For the text-containing cell, return its midpoint in [X, Y] coordinate format. 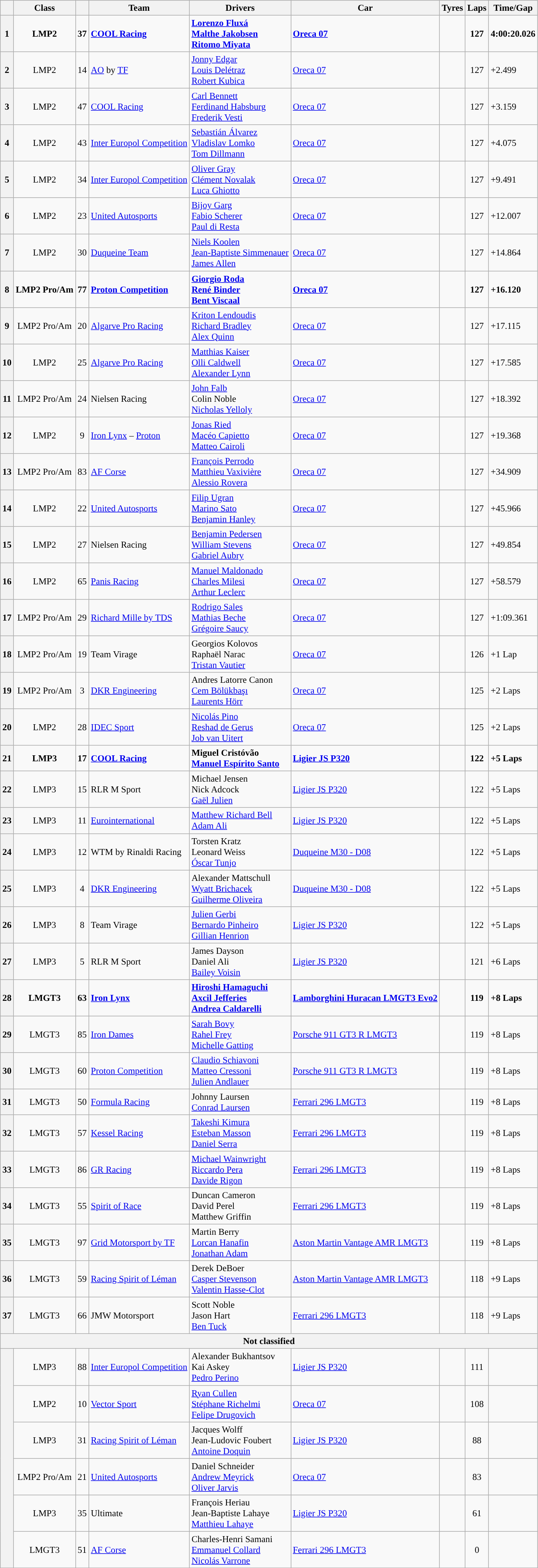
+1:09.361 [513, 618]
John Falb Colin Noble Nicholas Yelloly [240, 399]
Vector Sport [139, 1404]
26 [7, 925]
+18.392 [513, 399]
Martin Berry Lorcan Hanafin Jonathan Adam [240, 1243]
IDEC Sport [139, 727]
16 [7, 581]
Giorgio Roda René Binder Bent Viscaal [240, 289]
James Dayson Daniel Ali Bailey Voisin [240, 961]
+4.075 [513, 143]
+14.864 [513, 253]
Eurointernational [139, 821]
Lamborghini Huracan LMGT3 Evo2 [365, 998]
Team [139, 8]
Manuel Maldonado Charles Milesi Arthur Leclerc [240, 581]
+49.854 [513, 545]
+1 Lap [513, 654]
Jacques Wolff Jean-Ludovic Foubert Antoine Doquin [240, 1440]
Alexander Bukhantsov Kai Askey Pedro Perino [240, 1367]
Formula Racing [139, 1102]
Filip Ugran Marino Sato Benjamin Hanley [240, 508]
Ultimate [139, 1513]
126 [477, 654]
Sarah Bovy Rahel Frey Michelle Gatting [240, 1034]
François Perrodo Matthieu Vaxivière Alessio Rovera [240, 472]
JMW Motorsport [139, 1316]
50 [82, 1102]
1 [7, 34]
61 [477, 1513]
59 [82, 1279]
AO by TF [139, 70]
97 [82, 1243]
François Heriau Jean-Baptiste Lahaye Matthieu Lahaye [240, 1513]
Daniel Schneider Andrew Meyrick Oliver Jarvis [240, 1477]
Hiroshi Hamaguchi Axcil Jefferies Andrea Caldarelli [240, 998]
+12.007 [513, 216]
Alexander Mattschull Wyatt Brichacek Guilherme Oliveira [240, 888]
33 [7, 1170]
Iron Dames [139, 1034]
+19.368 [513, 435]
86 [82, 1170]
Lorenzo Fluxá Malthe Jakobsen Ritomo Miyata [240, 34]
Julien Gerbi Bernardo Pinheiro Gillian Henrion [240, 925]
Ryan Cullen Stéphane Richelmi Felipe Drugovich [240, 1404]
Jonny Edgar Louis Delétraz Robert Kubica [240, 70]
Nicolás Pino Reshad de Gerus Job van Uitert [240, 727]
63 [82, 998]
+16.120 [513, 289]
Iron Lynx [139, 998]
7 [7, 253]
Johnny Laursen Conrad Laursen [240, 1102]
Charles-Henri Samani Emmanuel Collard Nicolás Varrone [240, 1550]
18 [7, 654]
66 [82, 1316]
Kriton Lendoudis Richard Bradley Alex Quinn [240, 326]
Duncan Cameron David Perel Matthew Griffin [240, 1206]
+3.159 [513, 107]
Panis Racing [139, 581]
Iron Lynx – Proton [139, 435]
36 [7, 1279]
77 [82, 289]
85 [82, 1034]
Michael Jensen Nick Adcock Gaël Julien [240, 790]
Car [365, 8]
13 [7, 472]
+2.499 [513, 70]
Matthias Kaiser Olli Caldwell Alexander Lynn [240, 362]
Laps [477, 8]
Duqueine Team [139, 253]
Scott Noble Jason Hart Ben Tuck [240, 1316]
Kessel Racing [139, 1133]
2 [7, 70]
+17.585 [513, 362]
+17.115 [513, 326]
Tyres [452, 8]
43 [82, 143]
Grid Motorsport by TF [139, 1243]
Drivers [240, 8]
Oliver Gray Clément Novalak Luca Ghiotto [240, 180]
Claudio Schiavoni Matteo Cressoni Julien Andlauer [240, 1071]
GR Racing [139, 1170]
4:00:20.026 [513, 34]
Class [45, 8]
Georgios Kolovos Raphaël Narac Tristan Vautier [240, 654]
+58.579 [513, 581]
47 [82, 107]
32 [7, 1133]
WTM by Rinaldi Racing [139, 852]
Richard Mille by TDS [139, 618]
65 [82, 581]
57 [82, 1133]
Matthew Richard Bell Adam Ali [240, 821]
Torsten Kratz Leonard Weiss Óscar Tunjo [240, 852]
51 [82, 1550]
Michael Wainwright Riccardo Pera Davide Rigon [240, 1170]
55 [82, 1206]
Niels Koolen Jean-Baptiste Simmenauer James Allen [240, 253]
121 [477, 961]
Takeshi Kimura Esteban Masson Daniel Serra [240, 1133]
Rodrigo Sales Mathias Beche Grégoire Saucy [240, 618]
Benjamin Pedersen William Stevens Gabriel Aubry [240, 545]
108 [477, 1404]
6 [7, 216]
Not classified [269, 1341]
+6 Laps [513, 961]
Miguel Cristóvão Manuel Espírito Santo [240, 758]
60 [82, 1071]
Sebastián Álvarez Vladislav Lomko Tom Dillmann [240, 143]
+9.491 [513, 180]
Spirit of Race [139, 1206]
Andres Latorre Canon Cem Bölükbaşı Laurents Hörr [240, 691]
111 [477, 1367]
+34.909 [513, 472]
Jonas Ried Macéo Capietto Matteo Cairoli [240, 435]
Carl Bennett Ferdinand Habsburg Frederik Vesti [240, 107]
+45.966 [513, 508]
Derek DeBoer Casper Stevenson Valentin Hasse-Clot [240, 1279]
0 [477, 1550]
Time/Gap [513, 8]
Bijoy Garg Fabio Scherer Paul di Resta [240, 216]
